Capture the cell that displays the provided text and extract its [X, Y] central coordinate. 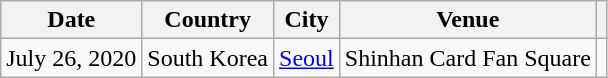
Venue [468, 20]
Shinhan Card Fan Square [468, 58]
Country [208, 20]
City [307, 20]
Seoul [307, 58]
South Korea [208, 58]
Date [72, 20]
July 26, 2020 [72, 58]
